Return the (x, y) coordinate for the center point of the cell that contains the specified text.  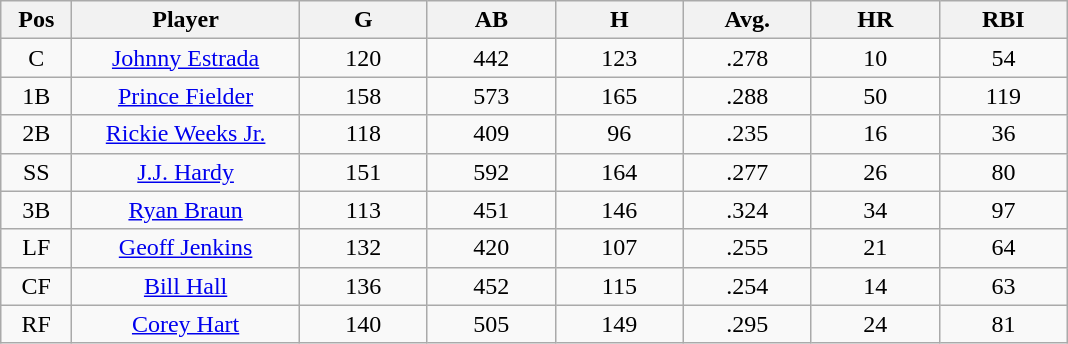
54 (1003, 58)
Prince Fielder (186, 96)
164 (619, 172)
140 (363, 324)
G (363, 20)
.254 (747, 286)
Avg. (747, 20)
Bill Hall (186, 286)
132 (363, 248)
113 (363, 210)
.255 (747, 248)
592 (491, 172)
SS (36, 172)
120 (363, 58)
RF (36, 324)
14 (875, 286)
452 (491, 286)
2B (36, 134)
Player (186, 20)
16 (875, 134)
442 (491, 58)
64 (1003, 248)
Pos (36, 20)
451 (491, 210)
34 (875, 210)
115 (619, 286)
RBI (1003, 20)
96 (619, 134)
26 (875, 172)
151 (363, 172)
3B (36, 210)
24 (875, 324)
.295 (747, 324)
119 (1003, 96)
Geoff Jenkins (186, 248)
149 (619, 324)
.324 (747, 210)
36 (1003, 134)
573 (491, 96)
10 (875, 58)
Ryan Braun (186, 210)
158 (363, 96)
81 (1003, 324)
21 (875, 248)
80 (1003, 172)
Corey Hart (186, 324)
136 (363, 286)
1B (36, 96)
118 (363, 134)
63 (1003, 286)
.235 (747, 134)
165 (619, 96)
97 (1003, 210)
LF (36, 248)
Johnny Estrada (186, 58)
HR (875, 20)
.277 (747, 172)
AB (491, 20)
J.J. Hardy (186, 172)
Rickie Weeks Jr. (186, 134)
.278 (747, 58)
420 (491, 248)
409 (491, 134)
107 (619, 248)
123 (619, 58)
H (619, 20)
505 (491, 324)
146 (619, 210)
C (36, 58)
50 (875, 96)
CF (36, 286)
.288 (747, 96)
